Find where the given text appears and provide that cell's center as [X, Y] coordinate. 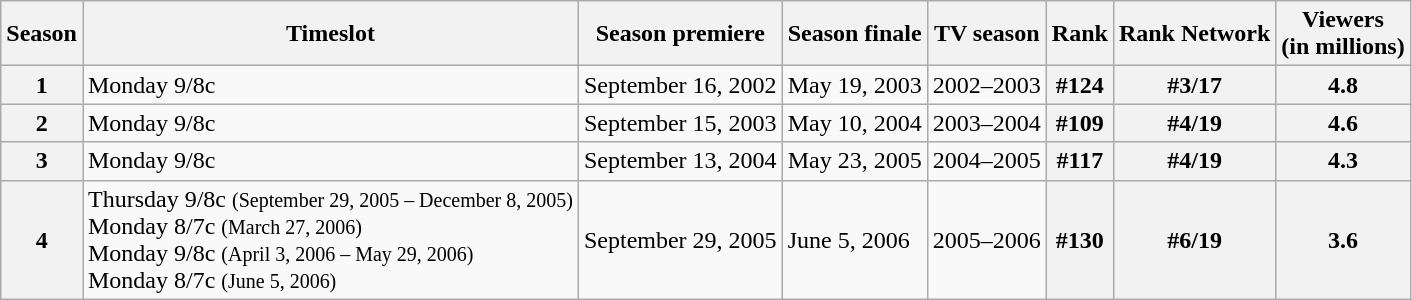
#6/19 [1194, 240]
Season [42, 34]
September 13, 2004 [680, 161]
Thursday 9/8c (September 29, 2005 – December 8, 2005)Monday 8/7c (March 27, 2006)Monday 9/8c (April 3, 2006 – May 29, 2006)Monday 8/7c (June 5, 2006) [330, 240]
Timeslot [330, 34]
2003–2004 [986, 123]
Viewers (in millions) [1343, 34]
June 5, 2006 [854, 240]
September 15, 2003 [680, 123]
Rank [1080, 34]
#124 [1080, 85]
May 19, 2003 [854, 85]
2005–2006 [986, 240]
TV season [986, 34]
Rank Network [1194, 34]
1 [42, 85]
4.6 [1343, 123]
3 [42, 161]
May 23, 2005 [854, 161]
2002–2003 [986, 85]
#130 [1080, 240]
#117 [1080, 161]
2004–2005 [986, 161]
Season premiere [680, 34]
Season finale [854, 34]
#3/17 [1194, 85]
September 16, 2002 [680, 85]
4 [42, 240]
May 10, 2004 [854, 123]
3.6 [1343, 240]
2 [42, 123]
4.8 [1343, 85]
4.3 [1343, 161]
September 29, 2005 [680, 240]
#109 [1080, 123]
